Scan for the cell matching the given text and deliver its (X, Y) coordinate at center. 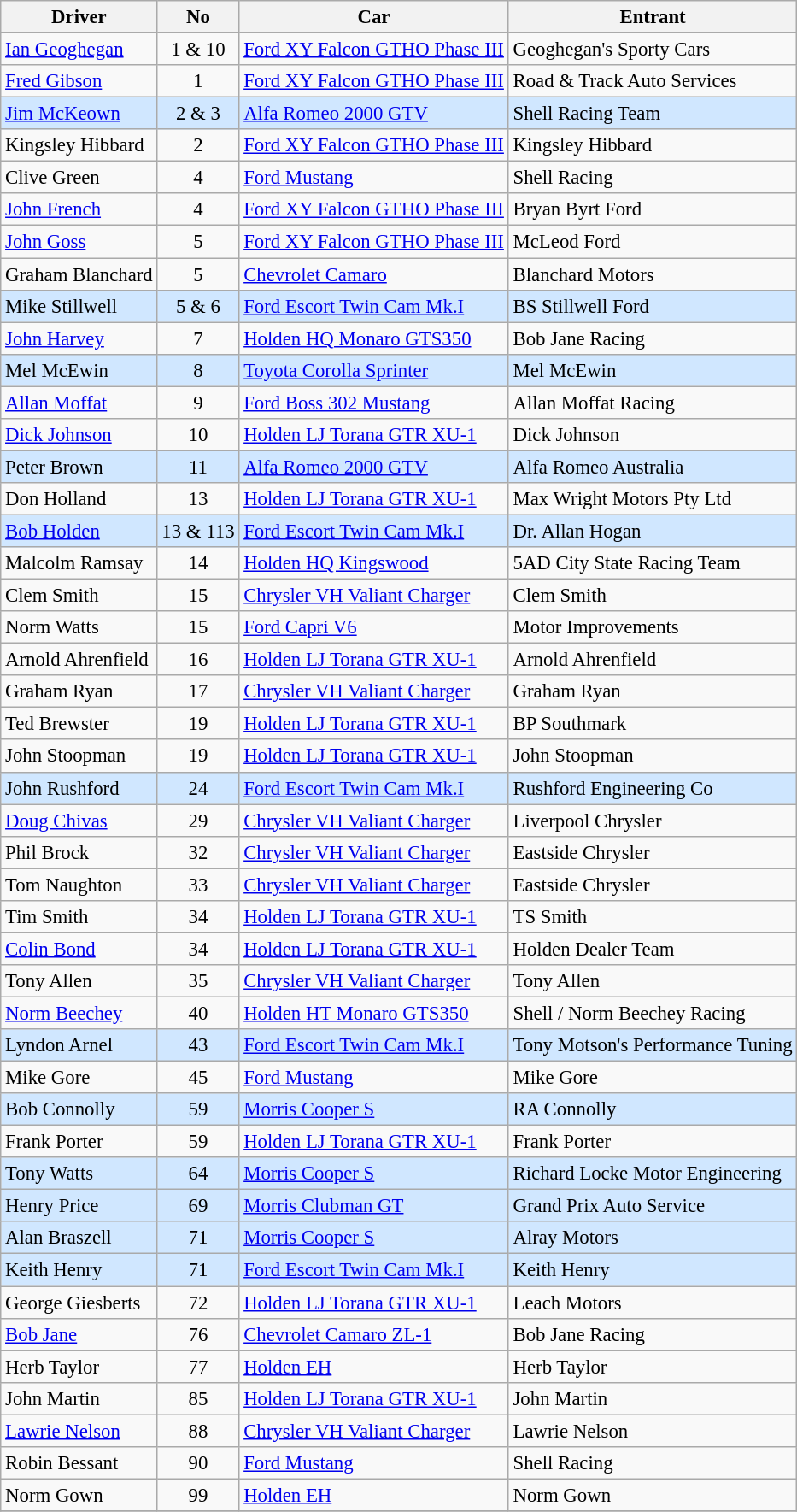
BS Stillwell Ford (653, 306)
Alan Braszell (79, 1238)
Don Holland (79, 499)
85 (198, 1398)
Alray Motors (653, 1238)
99 (198, 1495)
Ford Capri V6 (374, 627)
Morris Clubman GT (374, 1206)
Shell Racing Team (653, 114)
John French (79, 209)
Grand Prix Auto Service (653, 1206)
35 (198, 981)
Malcolm Ramsay (79, 563)
Bob Holden (79, 531)
Norm Watts (79, 627)
Chevrolet Camaro ZL-1 (374, 1334)
10 (198, 435)
64 (198, 1174)
40 (198, 1013)
John Rushford (79, 788)
33 (198, 885)
Colin Bond (79, 949)
Liverpool Chrysler (653, 821)
George Giesberts (79, 1303)
Bob Connolly (79, 1109)
Chevrolet Camaro (374, 274)
Toyota Corolla Sprinter (374, 370)
Geoghegan's Sporty Cars (653, 50)
Allan Moffat (79, 403)
8 (198, 370)
29 (198, 821)
13 & 113 (198, 531)
Leach Motors (653, 1303)
5 & 6 (198, 306)
Tony Watts (79, 1174)
Holden HQ Monaro GTS350 (374, 338)
BP Southmark (653, 724)
32 (198, 852)
24 (198, 788)
Lyndon Arnel (79, 1045)
John Goss (79, 242)
Tom Naughton (79, 885)
Robin Bessant (79, 1463)
Motor Improvements (653, 627)
John Harvey (79, 338)
2 & 3 (198, 114)
11 (198, 467)
Entrant (653, 17)
9 (198, 403)
Allan Moffat Racing (653, 403)
Driver (79, 17)
Ford Boss 302 Mustang (374, 403)
43 (198, 1045)
16 (198, 660)
TS Smith (653, 917)
17 (198, 691)
Shell / Norm Beechey Racing (653, 1013)
McLeod Ford (653, 242)
Ian Geoghegan (79, 50)
Bob Jane (79, 1334)
Alfa Romeo Australia (653, 467)
Max Wright Motors Pty Ltd (653, 499)
Holden Dealer Team (653, 949)
Jim McKeown (79, 114)
Bryan Byrt Ford (653, 209)
Blanchard Motors (653, 274)
Dr. Allan Hogan (653, 531)
Ted Brewster (79, 724)
72 (198, 1303)
Tim Smith (79, 917)
13 (198, 499)
Rushford Engineering Co (653, 788)
90 (198, 1463)
Doug Chivas (79, 821)
Norm Beechey (79, 1013)
14 (198, 563)
No (198, 17)
Road & Track Auto Services (653, 81)
1 (198, 81)
Car (374, 17)
Clive Green (79, 178)
RA Connolly (653, 1109)
7 (198, 338)
76 (198, 1334)
45 (198, 1078)
Mike Stillwell (79, 306)
Graham Blanchard (79, 274)
Phil Brock (79, 852)
Peter Brown (79, 467)
77 (198, 1367)
88 (198, 1431)
Richard Locke Motor Engineering (653, 1174)
1 & 10 (198, 50)
69 (198, 1206)
Tony Motson's Performance Tuning (653, 1045)
5AD City State Racing Team (653, 563)
Henry Price (79, 1206)
Holden HT Monaro GTS350 (374, 1013)
Fred Gibson (79, 81)
2 (198, 145)
Holden HQ Kingswood (374, 563)
